Locate the cell with the specified text and output its [x, y] center coordinate. 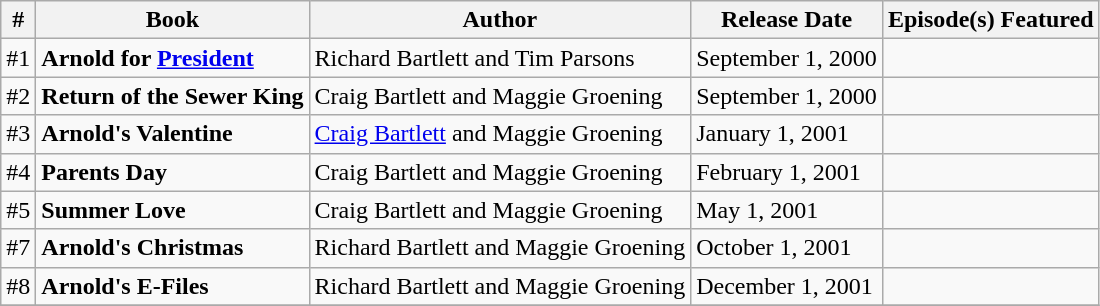
#5 [18, 210]
Arnold for President [172, 58]
May 1, 2001 [787, 210]
Author [500, 20]
#3 [18, 134]
Release Date [787, 20]
#7 [18, 248]
December 1, 2001 [787, 286]
#8 [18, 286]
Richard Bartlett and Tim Parsons [500, 58]
Episode(s) Featured [990, 20]
# [18, 20]
#4 [18, 172]
#1 [18, 58]
Return of the Sewer King [172, 96]
Book [172, 20]
January 1, 2001 [787, 134]
October 1, 2001 [787, 248]
Arnold's E-Files [172, 286]
Summer Love [172, 210]
Arnold's Valentine [172, 134]
February 1, 2001 [787, 172]
Arnold's Christmas [172, 248]
#2 [18, 96]
Parents Day [172, 172]
